Locate the cell with the specified text and output its (X, Y) center coordinate. 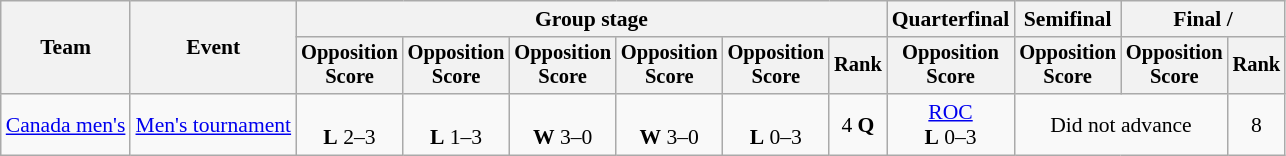
Canada men's (66, 124)
ROCL 0–3 (951, 124)
Final / (1203, 19)
Men's tournament (213, 124)
L 0–3 (776, 124)
Group stage (592, 19)
Semifinal (1068, 19)
Team (66, 48)
L 1–3 (456, 124)
4 Q (858, 124)
Quarterfinal (951, 19)
Event (213, 48)
Did not advance (1120, 124)
L 2–3 (350, 124)
8 (1257, 124)
